Pinpoint the cell where the given text exists, returning its (X, Y) midpoint coordinate. 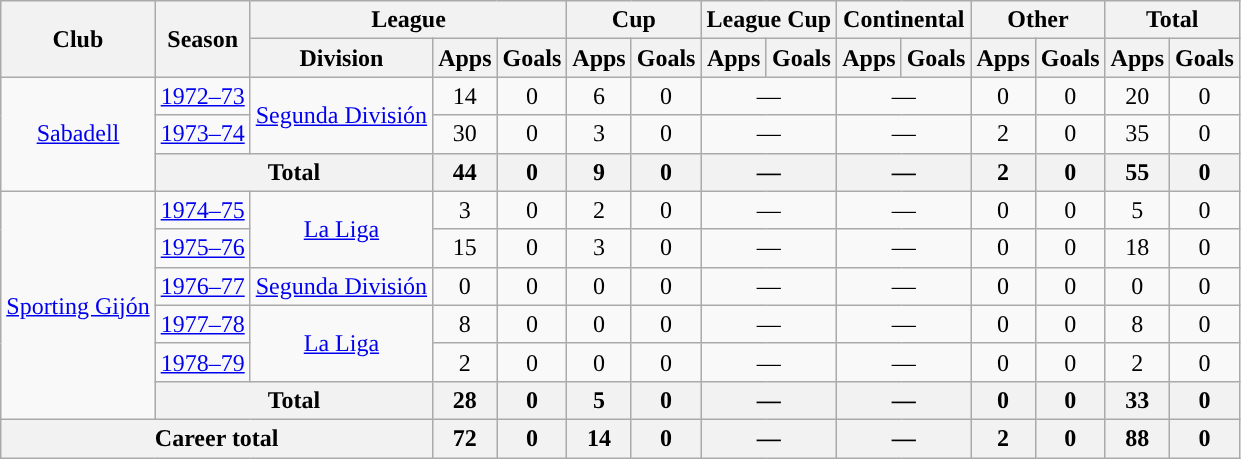
1973–74 (202, 134)
Continental (904, 20)
9 (599, 172)
Sabadell (78, 134)
1972–73 (202, 96)
Season (202, 39)
88 (1137, 438)
20 (1137, 96)
1978–79 (202, 362)
72 (465, 438)
1977–78 (202, 324)
1974–75 (202, 210)
League Cup (769, 20)
28 (465, 400)
Cup (634, 20)
Other (1038, 20)
35 (1137, 134)
18 (1137, 248)
1975–76 (202, 248)
30 (465, 134)
44 (465, 172)
Sporting Gijón (78, 305)
Club (78, 39)
League (408, 20)
6 (599, 96)
55 (1137, 172)
1976–77 (202, 286)
Career total (217, 438)
Division (341, 58)
15 (465, 248)
33 (1137, 400)
